Find where the given text appears and provide that cell's center as (x, y) coordinate. 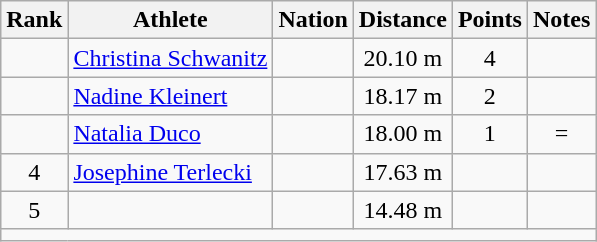
Natalia Duco (170, 134)
Athlete (170, 20)
Distance (402, 20)
2 (490, 96)
= (561, 134)
Points (490, 20)
Nadine Kleinert (170, 96)
1 (490, 134)
5 (34, 210)
18.00 m (402, 134)
Nation (313, 20)
Christina Schwanitz (170, 58)
17.63 m (402, 172)
Josephine Terlecki (170, 172)
Rank (34, 20)
14.48 m (402, 210)
18.17 m (402, 96)
Notes (561, 20)
20.10 m (402, 58)
